From the cell containing the given text, extract its center point as [X, Y] coordinate. 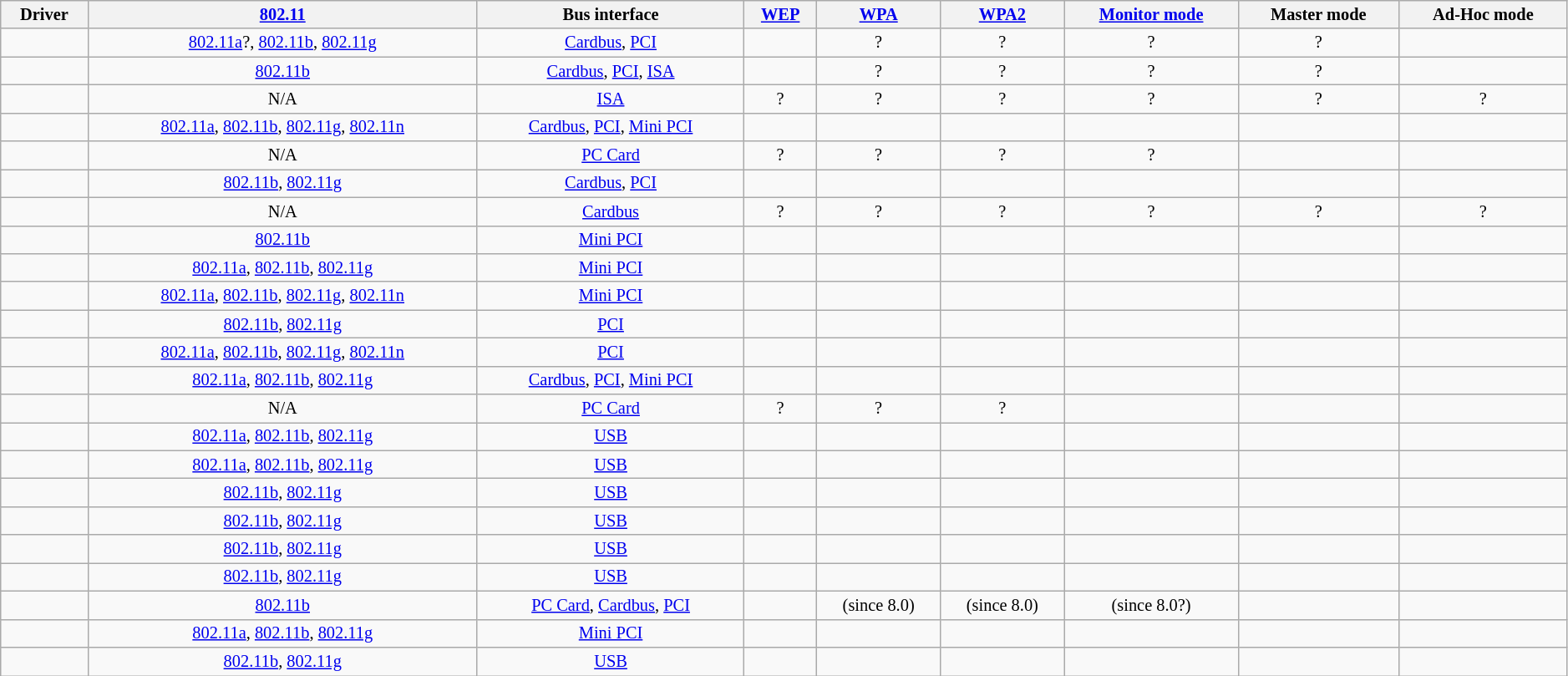
802.11 [282, 14]
Master mode [1318, 14]
Monitor mode [1151, 14]
PC Card, Cardbus, PCI [610, 605]
Cardbus [610, 211]
(since 8.0?) [1151, 605]
Bus interface [610, 14]
WEP [780, 14]
Cardbus, PCI, ISA [610, 71]
WPA2 [1002, 14]
Ad-Hoc mode [1483, 14]
802.11a?, 802.11b, 802.11g [282, 43]
WPA [879, 14]
Driver [44, 14]
ISA [610, 99]
